Pinpoint the cell where the given text exists, returning its [X, Y] midpoint coordinate. 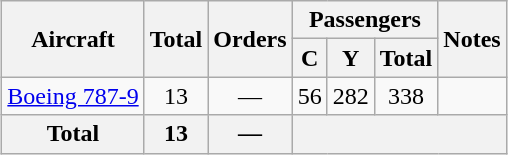
Y [350, 58]
Orders [250, 39]
338 [406, 96]
Notes [472, 39]
Aircraft [73, 39]
56 [310, 96]
Passengers [365, 20]
Boeing 787-9 [73, 96]
C [310, 58]
282 [350, 96]
